Scan for the cell matching the given text and deliver its (x, y) coordinate at center. 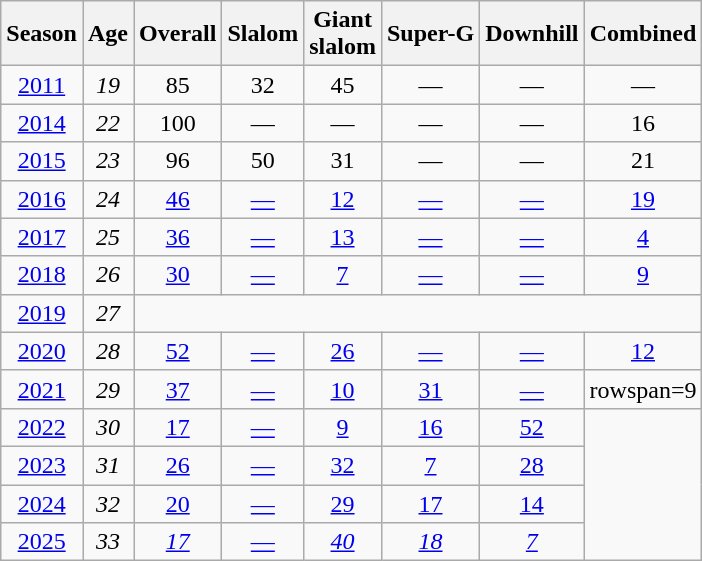
rowspan=9 (643, 389)
2016 (42, 199)
2021 (42, 389)
14 (532, 503)
Downhill (532, 34)
Season (42, 34)
2022 (42, 427)
2023 (42, 465)
24 (108, 199)
40 (343, 542)
85 (178, 85)
46 (178, 199)
100 (178, 123)
45 (343, 85)
36 (178, 237)
20 (178, 503)
Slalom (263, 34)
2020 (42, 351)
25 (108, 237)
10 (343, 389)
22 (108, 123)
Combined (643, 34)
23 (108, 161)
4 (643, 237)
50 (263, 161)
27 (108, 313)
Giantslalom (343, 34)
37 (178, 389)
2019 (42, 313)
2025 (42, 542)
Overall (178, 34)
2014 (42, 123)
21 (643, 161)
2015 (42, 161)
2017 (42, 237)
96 (178, 161)
2011 (42, 85)
18 (430, 542)
2018 (42, 275)
2024 (42, 503)
Age (108, 34)
33 (108, 542)
13 (343, 237)
Super-G (430, 34)
